Capture the cell that displays the provided text and extract its (X, Y) central coordinate. 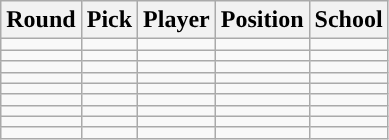
School (348, 20)
Pick (109, 20)
Round (41, 20)
Player (177, 20)
Position (262, 20)
